Find where the given text appears and provide that cell's center as (X, Y) coordinate. 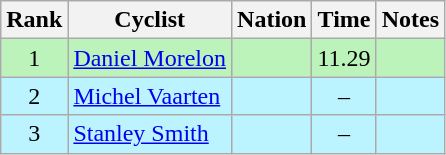
2 (34, 96)
Nation (272, 20)
11.29 (344, 58)
Cyclist (150, 20)
1 (34, 58)
Time (344, 20)
Notes (410, 20)
Michel Vaarten (150, 96)
3 (34, 134)
Rank (34, 20)
Stanley Smith (150, 134)
Daniel Morelon (150, 58)
